Find where the given text appears and provide that cell's center as [X, Y] coordinate. 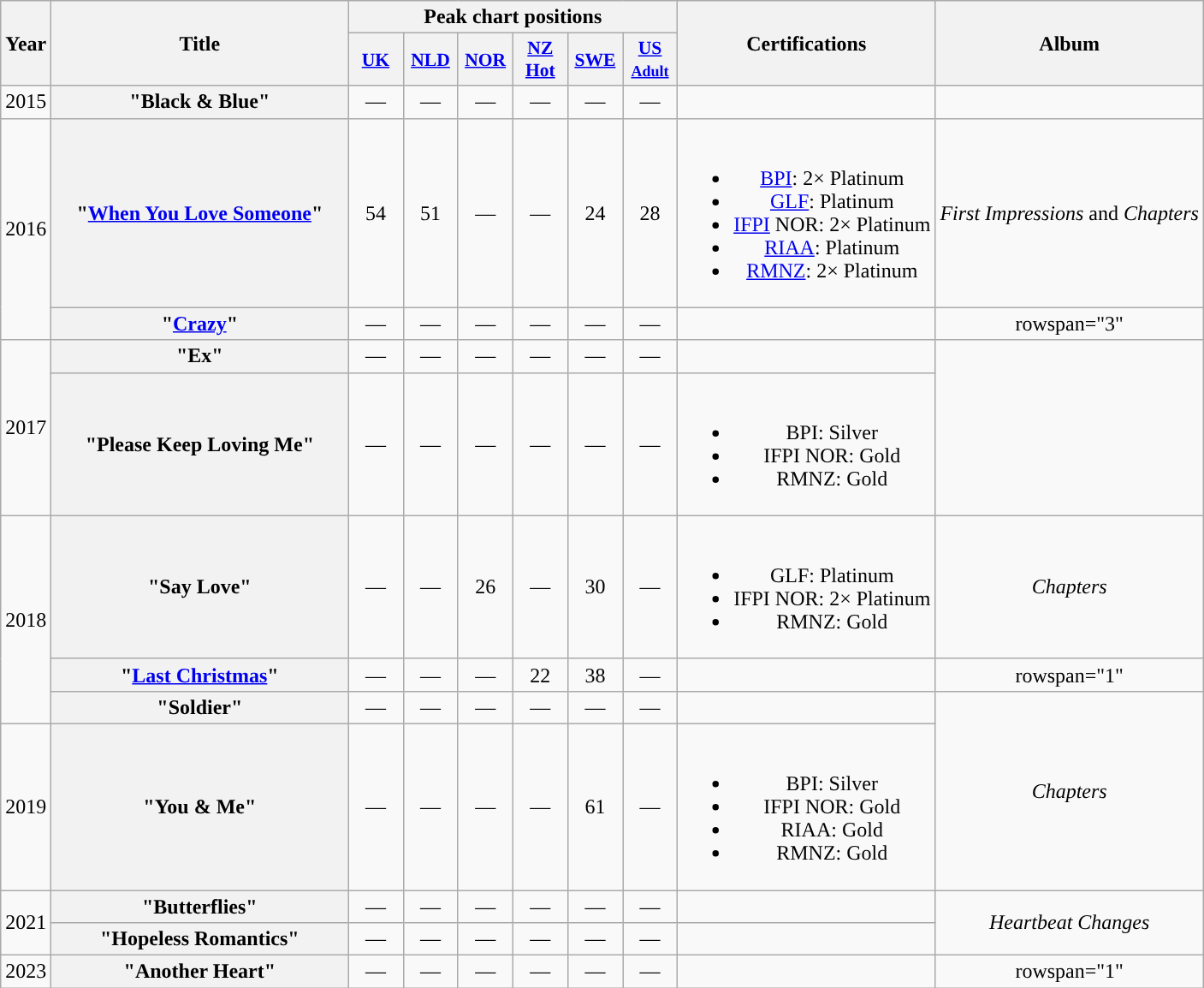
51 [430, 212]
NZHot [540, 60]
"Butterflies" [200, 907]
28 [650, 212]
26 [485, 587]
Certifications [806, 43]
38 [595, 675]
61 [595, 806]
Heartbeat Changes [1070, 923]
Album [1070, 43]
BPI: 2× PlatinumGLF: PlatinumIFPI NOR: 2× PlatinumRIAA: PlatinumRMNZ: 2× Platinum [806, 212]
2019 [26, 806]
"Last Christmas" [200, 675]
2017 [26, 428]
NLD [430, 60]
"Say Love" [200, 587]
"When You Love Someone" [200, 212]
2016 [26, 229]
First Impressions and Chapters [1070, 212]
BPI: SilverIFPI NOR: GoldRIAA: GoldRMNZ: Gold [806, 806]
"Black & Blue" [200, 102]
UK [376, 60]
30 [595, 587]
54 [376, 212]
SWE [595, 60]
2018 [26, 620]
2023 [26, 972]
"Crazy" [200, 324]
rowspan="3" [1070, 324]
GLF: PlatinumIFPI NOR: 2× PlatinumRMNZ: Gold [806, 587]
"Another Heart" [200, 972]
"Ex" [200, 356]
22 [540, 675]
BPI: SilverIFPI NOR: GoldRMNZ: Gold [806, 443]
24 [595, 212]
Year [26, 43]
Title [200, 43]
2021 [26, 923]
USAdult [650, 60]
"Please Keep Loving Me" [200, 443]
"Soldier" [200, 707]
2015 [26, 102]
Peak chart positions [513, 17]
"Hopeless Romantics" [200, 939]
"You & Me" [200, 806]
NOR [485, 60]
